Output the (X, Y) coordinate of the center of the cell containing the given text.  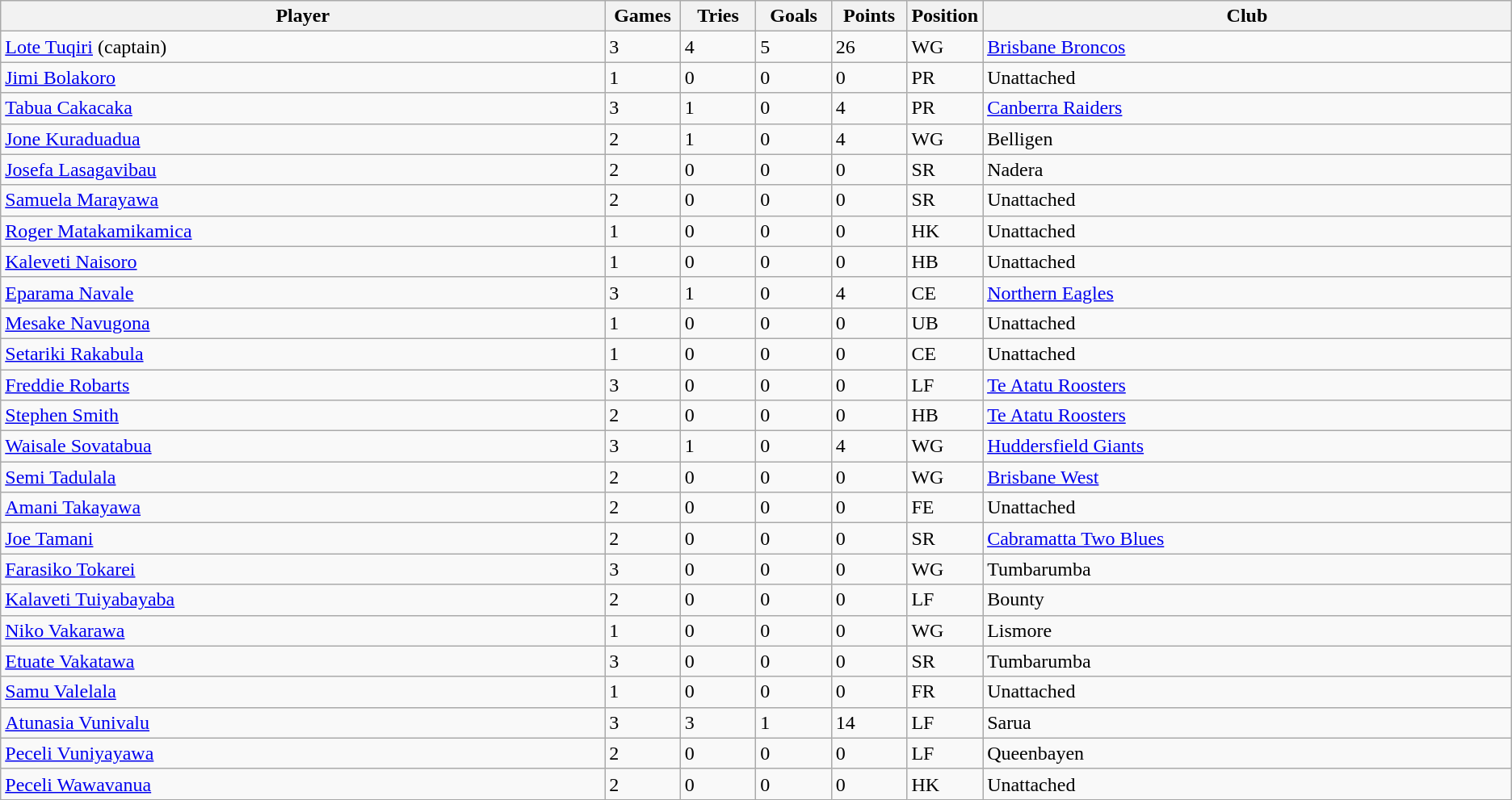
14 (869, 723)
Waisale Sovatabua (303, 446)
Lote Tuqiri (captain) (303, 47)
Lismore (1247, 630)
Etuate Vakatawa (303, 661)
Jone Kuraduadua (303, 139)
Nadera (1247, 170)
Games (643, 16)
Atunasia Vunivalu (303, 723)
Roger Matakamikamica (303, 231)
Jimi Bolakoro (303, 77)
Setariki Rakabula (303, 354)
FE (945, 508)
Queenbayen (1247, 753)
Kalaveti Tuiyabayaba (303, 600)
Mesake Navugona (303, 323)
Cabramatta Two Blues (1247, 538)
Sarua (1247, 723)
5 (794, 47)
UB (945, 323)
Huddersfield Giants (1247, 446)
Peceli Wawavanua (303, 784)
Eparama Navale (303, 292)
Northern Eagles (1247, 292)
Player (303, 16)
Samu Valelala (303, 692)
Brisbane Broncos (1247, 47)
Tabua Cakacaka (303, 108)
Stephen Smith (303, 416)
Belligen (1247, 139)
26 (869, 47)
Semi Tadulala (303, 477)
Tries (718, 16)
Canberra Raiders (1247, 108)
Farasiko Tokarei (303, 569)
Position (945, 16)
Peceli Vuniyayawa (303, 753)
Josefa Lasagavibau (303, 170)
Bounty (1247, 600)
Goals (794, 16)
Joe Tamani (303, 538)
Points (869, 16)
Samuela Marayawa (303, 200)
Freddie Robarts (303, 385)
Brisbane West (1247, 477)
FR (945, 692)
Kaleveti Naisoro (303, 262)
Club (1247, 16)
Amani Takayawa (303, 508)
Niko Vakarawa (303, 630)
